Provide the [x, y] coordinate of the cell's center where the given text is located.  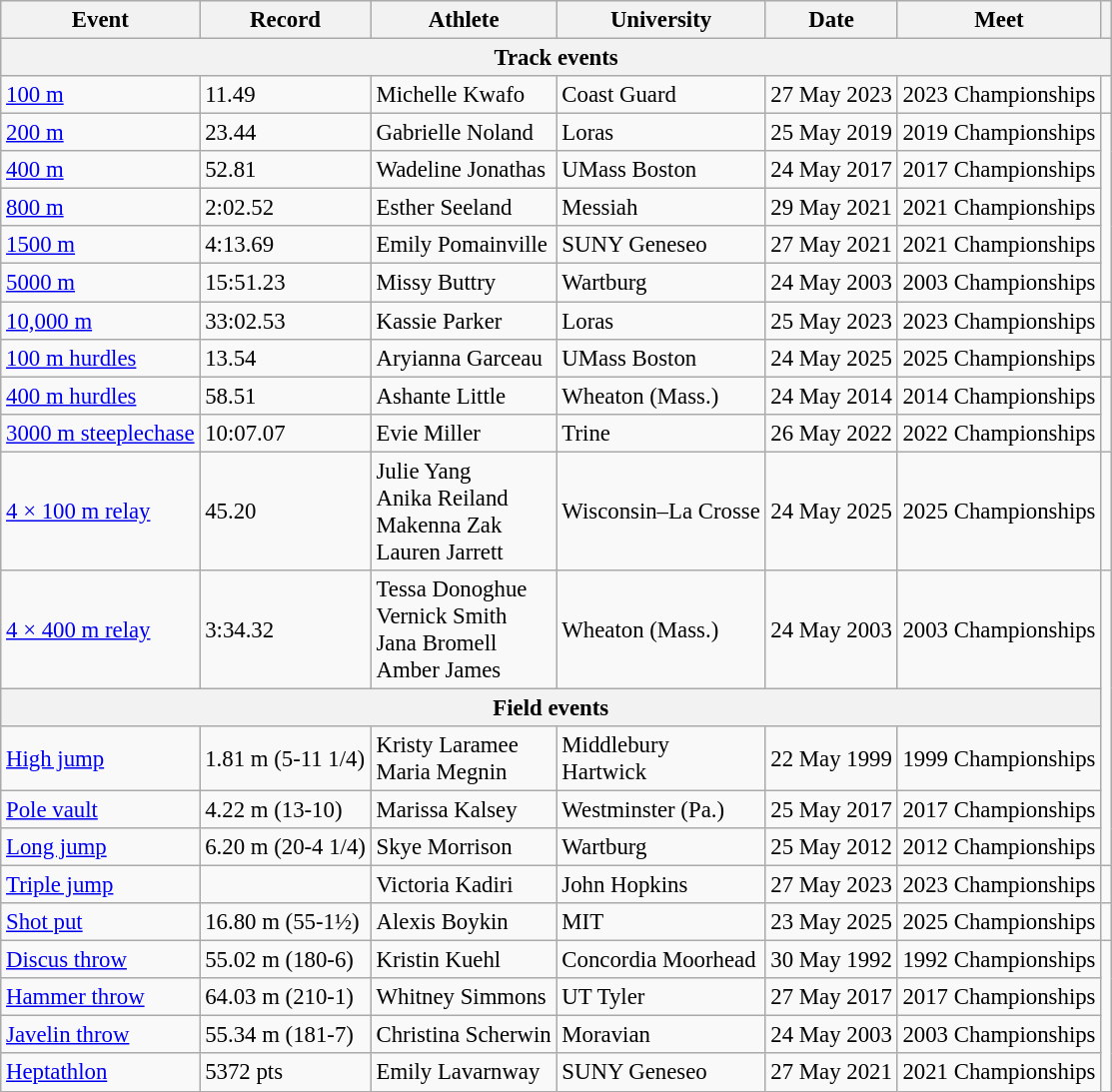
Meet [999, 20]
6.20 m (20-4 1/4) [286, 847]
Westminster (Pa.) [661, 809]
1999 Championships [999, 759]
Esther Seeland [464, 208]
Track events [556, 58]
Concordia Moorhead [661, 960]
52.81 [286, 170]
4:13.69 [286, 245]
Shot put [100, 922]
MiddleburyHartwick [661, 759]
Moravian [661, 1035]
5000 m [100, 283]
Date [831, 20]
11.49 [286, 95]
23 May 2025 [831, 922]
Pole vault [100, 809]
10:07.07 [286, 433]
58.51 [286, 396]
24 May 2014 [831, 396]
Emily Lavarnway [464, 1073]
25 May 2023 [831, 321]
33:02.53 [286, 321]
2019 Championships [999, 133]
Javelin throw [100, 1035]
Skye Morrison [464, 847]
2014 Championships [999, 396]
Ashante Little [464, 396]
Gabrielle Noland [464, 133]
Julie YangAnika ReilandMakenna ZakLauren Jarrett [464, 512]
29 May 2021 [831, 208]
100 m [100, 95]
Kristin Kuehl [464, 960]
22 May 1999 [831, 759]
University [661, 20]
Triple jump [100, 885]
Michelle Kwafo [464, 95]
400 m hurdles [100, 396]
800 m [100, 208]
15:51.23 [286, 283]
27 May 2017 [831, 997]
25 May 2017 [831, 809]
High jump [100, 759]
5372 pts [286, 1073]
4 × 100 m relay [100, 512]
Alexis Boykin [464, 922]
16.80 m (55-1½) [286, 922]
Kassie Parker [464, 321]
10,000 m [100, 321]
25 May 2012 [831, 847]
100 m hurdles [100, 358]
Athlete [464, 20]
Messiah [661, 208]
Evie Miller [464, 433]
26 May 2022 [831, 433]
3000 m steeplechase [100, 433]
Kristy LarameeMaria Megnin [464, 759]
25 May 2019 [831, 133]
Victoria Kadiri [464, 885]
45.20 [286, 512]
Christina Scherwin [464, 1035]
Marissa Kalsey [464, 809]
2012 Championships [999, 847]
2:02.52 [286, 208]
1500 m [100, 245]
3:34.32 [286, 629]
400 m [100, 170]
Trine [661, 433]
Field events [552, 707]
1.81 m (5-11 1/4) [286, 759]
4.22 m (13-10) [286, 809]
2022 Championships [999, 433]
John Hopkins [661, 885]
Coast Guard [661, 95]
Wisconsin–La Crosse [661, 512]
Wadeline Jonathas [464, 170]
55.02 m (180-6) [286, 960]
1992 Championships [999, 960]
Long jump [100, 847]
4 × 400 m relay [100, 629]
Event [100, 20]
Record [286, 20]
200 m [100, 133]
64.03 m (210-1) [286, 997]
Tessa DonoghueVernick SmithJana BromellAmber James [464, 629]
24 May 2017 [831, 170]
Heptathlon [100, 1073]
23.44 [286, 133]
Whitney Simmons [464, 997]
Discus throw [100, 960]
13.54 [286, 358]
55.34 m (181-7) [286, 1035]
Emily Pomainville [464, 245]
Hammer throw [100, 997]
Aryianna Garceau [464, 358]
UT Tyler [661, 997]
30 May 1992 [831, 960]
MIT [661, 922]
Missy Buttry [464, 283]
